Search for the cell housing the specified text and yield its [X, Y] center coordinate. 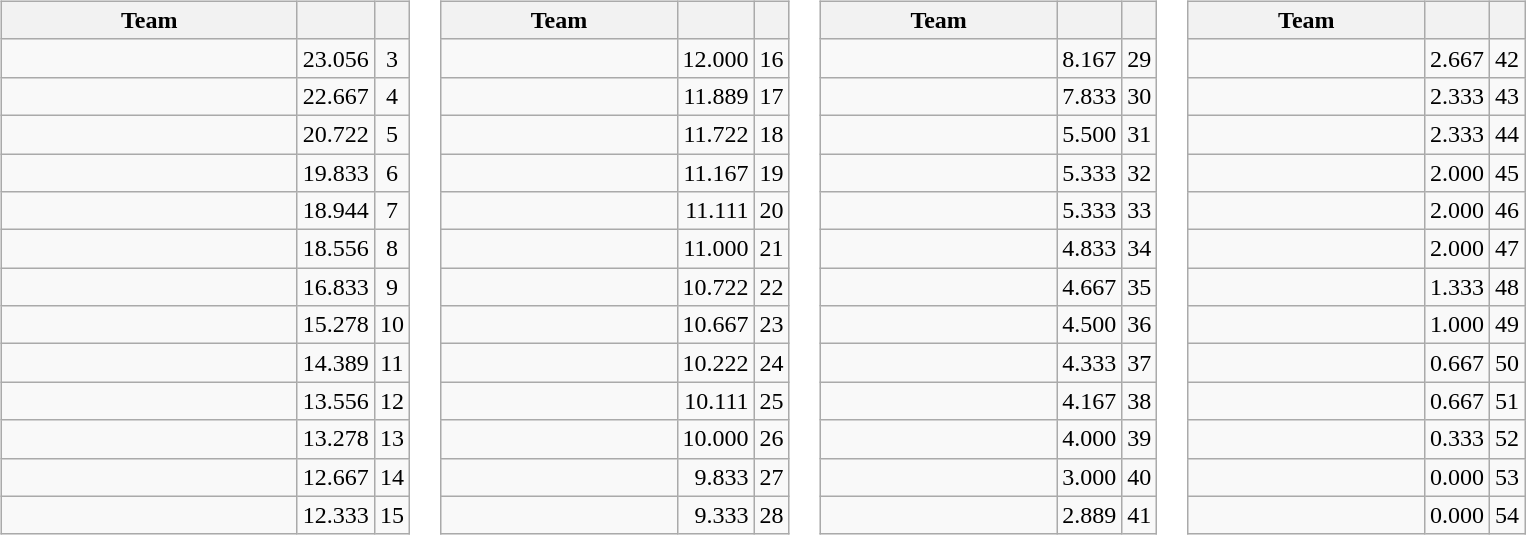
20.722 [336, 134]
31 [1140, 134]
47 [1506, 249]
29 [1140, 58]
3 [392, 58]
37 [1140, 363]
22 [772, 287]
23.056 [336, 58]
43 [1506, 96]
10.667 [716, 325]
4.000 [1090, 439]
52 [1506, 439]
4 [392, 96]
14 [392, 477]
49 [1506, 325]
32 [1140, 173]
8 [392, 249]
6 [392, 173]
8.167 [1090, 58]
12.667 [336, 477]
2.889 [1090, 515]
44 [1506, 134]
42 [1506, 58]
48 [1506, 287]
24 [772, 363]
9 [392, 287]
16 [772, 58]
11.722 [716, 134]
9.833 [716, 477]
50 [1506, 363]
2.667 [1456, 58]
10.000 [716, 439]
33 [1140, 211]
51 [1506, 401]
4.500 [1090, 325]
17 [772, 96]
34 [1140, 249]
0.333 [1456, 439]
38 [1140, 401]
4.667 [1090, 287]
18.944 [336, 211]
22.667 [336, 96]
11.111 [716, 211]
45 [1506, 173]
27 [772, 477]
18 [772, 134]
18.556 [336, 249]
10 [392, 325]
13 [392, 439]
4.167 [1090, 401]
5 [392, 134]
13.278 [336, 439]
10.722 [716, 287]
5.500 [1090, 134]
53 [1506, 477]
15.278 [336, 325]
4.333 [1090, 363]
15 [392, 515]
39 [1140, 439]
25 [772, 401]
21 [772, 249]
41 [1140, 515]
11.889 [716, 96]
54 [1506, 515]
35 [1140, 287]
19.833 [336, 173]
7 [392, 211]
4.833 [1090, 249]
23 [772, 325]
10.222 [716, 363]
9.333 [716, 515]
11.000 [716, 249]
11.167 [716, 173]
14.389 [336, 363]
46 [1506, 211]
16.833 [336, 287]
10.111 [716, 401]
11 [392, 363]
26 [772, 439]
20 [772, 211]
28 [772, 515]
30 [1140, 96]
12 [392, 401]
12.000 [716, 58]
19 [772, 173]
1.000 [1456, 325]
3.000 [1090, 477]
1.333 [1456, 287]
12.333 [336, 515]
13.556 [336, 401]
36 [1140, 325]
40 [1140, 477]
7.833 [1090, 96]
